Return [x, y] of the center of cell containing provided text 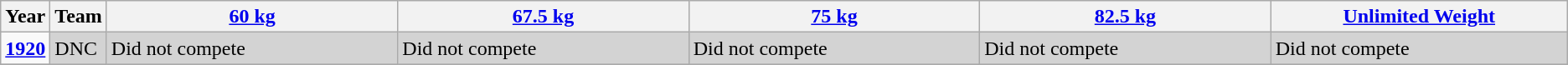
82.5 kg [1126, 17]
Team [79, 17]
1920 [25, 48]
Unlimited Weight [1419, 17]
Year [25, 17]
DNC [79, 48]
60 kg [251, 17]
75 kg [834, 17]
67.5 kg [543, 17]
